Extract the [x, y] coordinate from the center of the cell holding the provided text.  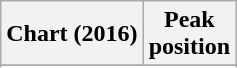
Peakposition [189, 34]
Chart (2016) [72, 34]
